Output the [X, Y] coordinate of the center of the cell containing the given text.  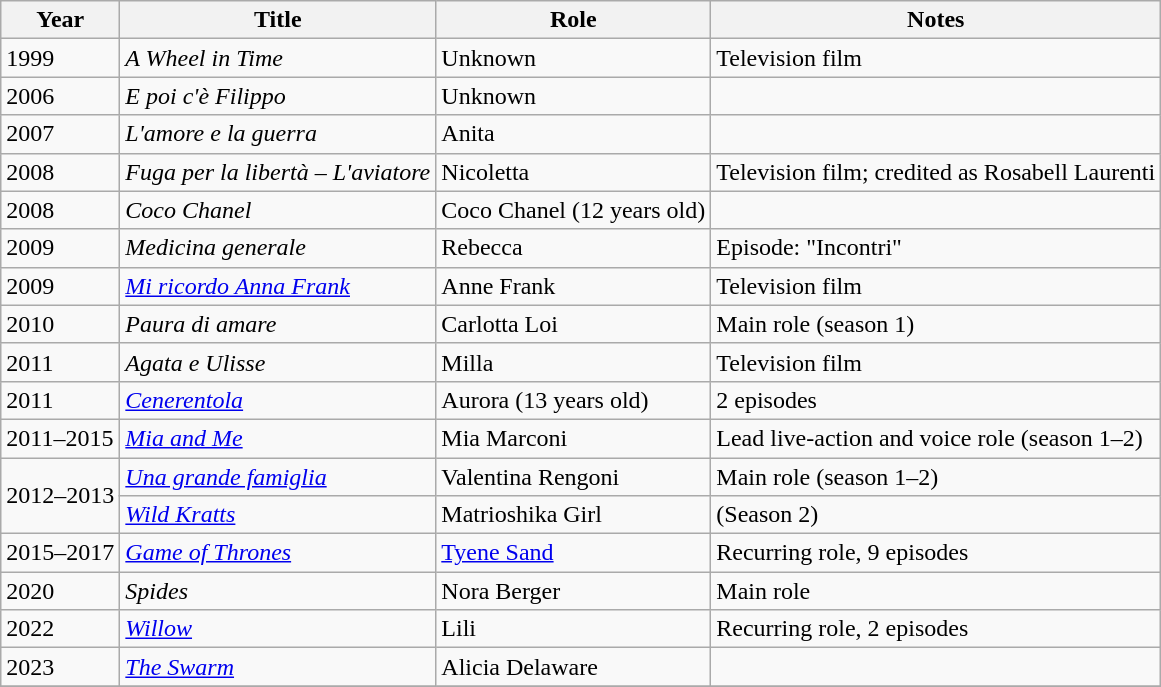
Medicina generale [278, 248]
2023 [60, 667]
E poi c'è Filippo [278, 96]
2007 [60, 134]
Cenerentola [278, 400]
Paura di amare [278, 324]
Television film; credited as Rosabell Laurenti [936, 172]
Wild Kratts [278, 515]
Year [60, 20]
2015–2017 [60, 553]
Role [574, 20]
2 episodes [936, 400]
Carlotta Loi [574, 324]
Title [278, 20]
Mia Marconi [574, 438]
Alicia Delaware [574, 667]
Matrioshika Girl [574, 515]
Notes [936, 20]
Episode: "Incontri" [936, 248]
Fuga per la libertà – L'aviatore [278, 172]
The Swarm [278, 667]
Main role (season 1–2) [936, 477]
Mia and Me [278, 438]
Anita [574, 134]
2012–2013 [60, 496]
Coco Chanel (12 years old) [574, 210]
2006 [60, 96]
Una grande famiglia [278, 477]
Main role [936, 591]
Tyene Sand [574, 553]
Lili [574, 629]
Coco Chanel [278, 210]
Recurring role, 9 episodes [936, 553]
L'amore e la guerra [278, 134]
(Season 2) [936, 515]
Game of Thrones [278, 553]
Nora Berger [574, 591]
2020 [60, 591]
Nicoletta [574, 172]
Mi ricordo Anna Frank [278, 286]
Aurora (13 years old) [574, 400]
Main role (season 1) [936, 324]
Willow [278, 629]
Valentina Rengoni [574, 477]
Rebecca [574, 248]
Lead live-action and voice role (season 1–2) [936, 438]
Milla [574, 362]
2011–2015 [60, 438]
2022 [60, 629]
Anne Frank [574, 286]
Agata e Ulisse [278, 362]
1999 [60, 58]
Spides [278, 591]
A Wheel in Time [278, 58]
2010 [60, 324]
Recurring role, 2 episodes [936, 629]
